Pinpoint the cell where the given text exists, returning its (X, Y) midpoint coordinate. 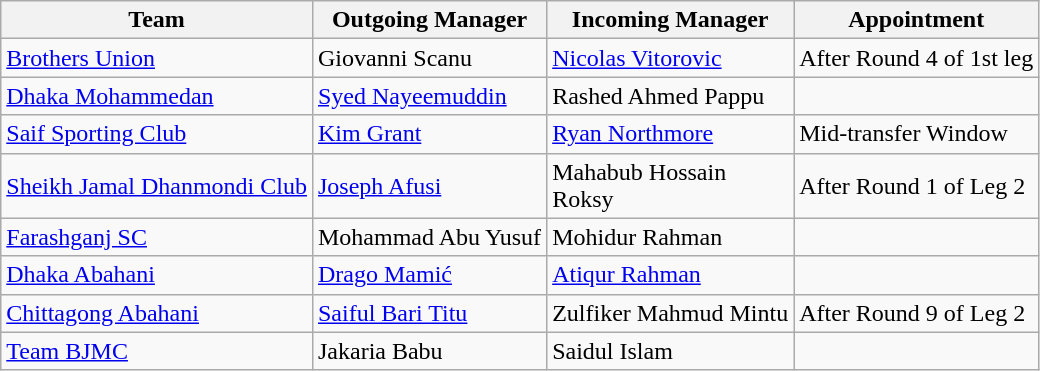
Drago Mamić (429, 275)
Mohidur Rahman (670, 237)
Brothers Union (157, 58)
Syed Nayeemuddin (429, 96)
Mahabub HossainRoksy (670, 186)
Rashed Ahmed Pappu (670, 96)
Ryan Northmore (670, 134)
Nicolas Vitorovic (670, 58)
Zulfiker Mahmud Mintu (670, 313)
Kim Grant (429, 134)
Appointment (916, 20)
Saif Sporting Club (157, 134)
Giovanni Scanu (429, 58)
Incoming Manager (670, 20)
Saiful Bari Titu (429, 313)
Mid-transfer Window (916, 134)
Outgoing Manager (429, 20)
Dhaka Abahani (157, 275)
Joseph Afusi (429, 186)
Jakaria Babu (429, 351)
Sheikh Jamal Dhanmondi Club (157, 186)
Farashganj SC (157, 237)
Saidul Islam (670, 351)
Dhaka Mohammedan (157, 96)
Atiqur Rahman (670, 275)
Team BJMC (157, 351)
Mohammad Abu Yusuf (429, 237)
After Round 9 of Leg 2 (916, 313)
After Round 1 of Leg 2 (916, 186)
After Round 4 of 1st leg (916, 58)
Chittagong Abahani (157, 313)
Team (157, 20)
